Return [x, y] of the center of cell containing provided text 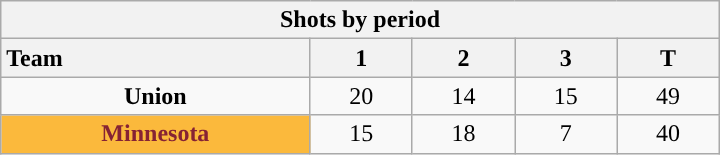
Shots by period [360, 20]
20 [361, 96]
7 [566, 134]
T [668, 58]
49 [668, 96]
3 [566, 58]
Team [156, 58]
40 [668, 134]
2 [463, 58]
Union [156, 96]
18 [463, 134]
14 [463, 96]
Minnesota [156, 134]
1 [361, 58]
